Identify which cell holds the provided text, then report its [x, y] central coordinate. 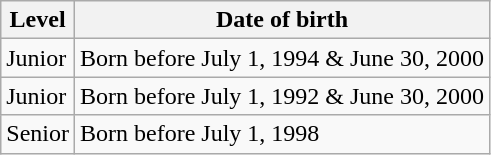
Senior [38, 134]
Born before July 1, 1992 & June 30, 2000 [282, 96]
Born before July 1, 1998 [282, 134]
Born before July 1, 1994 & June 30, 2000 [282, 58]
Level [38, 20]
Date of birth [282, 20]
